From the cell containing the given text, extract its center point as (x, y) coordinate. 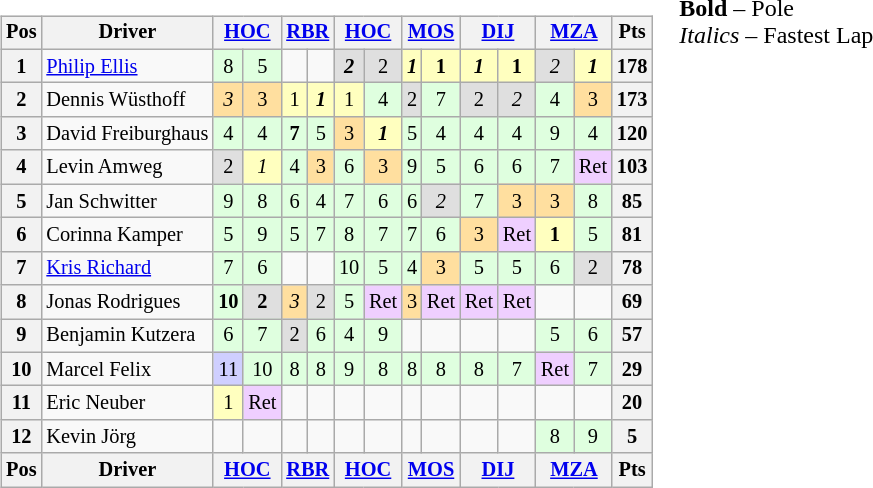
David Freiburghaus (127, 134)
Kris Richard (127, 268)
69 (632, 302)
Dennis Wüsthoff (127, 100)
85 (632, 201)
Marcel Felix (127, 369)
81 (632, 235)
Levin Amweg (127, 167)
Corinna Kamper (127, 235)
12 (21, 437)
78 (632, 268)
29 (632, 369)
173 (632, 100)
57 (632, 336)
120 (632, 134)
Benjamin Kutzera (127, 336)
20 (632, 403)
Jan Schwitter (127, 201)
Jonas Rodrigues (127, 302)
178 (632, 66)
Kevin Jörg (127, 437)
Philip Ellis (127, 66)
Eric Neuber (127, 403)
103 (632, 167)
